Return [X, Y] of the center of cell containing provided text 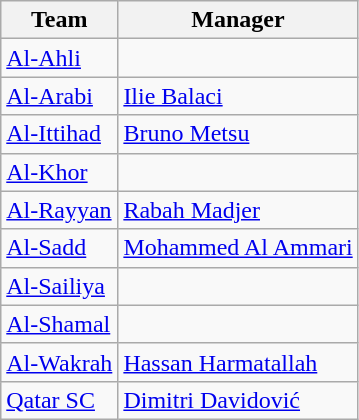
Rabah Madjer [238, 210]
Team [60, 20]
Qatar SC [60, 400]
Manager [238, 20]
Al-Sailiya [60, 286]
Hassan Harmatallah [238, 362]
Bruno Metsu [238, 134]
Al-Khor [60, 172]
Al-Rayyan [60, 210]
Al-Sadd [60, 248]
Dimitri Davidović [238, 400]
Al-Ahli [60, 58]
Al-Shamal [60, 324]
Ilie Balaci [238, 96]
Mohammed Al Ammari [238, 248]
Al-Ittihad [60, 134]
Al-Arabi [60, 96]
Al-Wakrah [60, 362]
